For the text-containing cell, return its midpoint in (x, y) coordinate format. 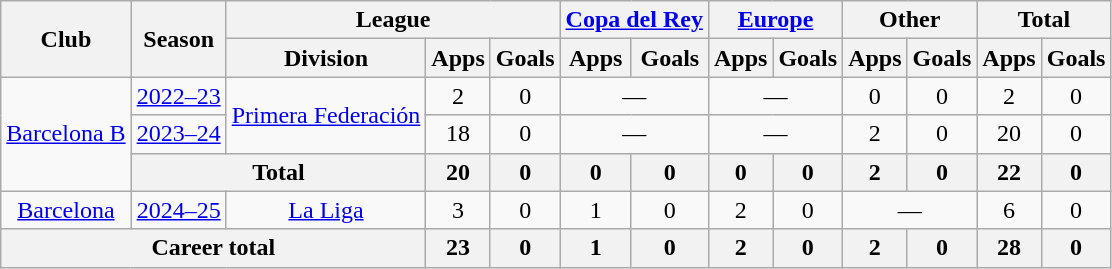
22 (1009, 172)
23 (458, 248)
Division (326, 58)
2022–23 (178, 96)
Barcelona B (66, 134)
3 (458, 210)
28 (1009, 248)
Copa del Rey (634, 20)
Club (66, 39)
2023–24 (178, 134)
2024–25 (178, 210)
League (393, 20)
Season (178, 39)
Barcelona (66, 210)
Primera Federación (326, 115)
6 (1009, 210)
Career total (214, 248)
Other (910, 20)
18 (458, 134)
La Liga (326, 210)
Europe (775, 20)
